Return (X, Y) of the center of cell containing provided text 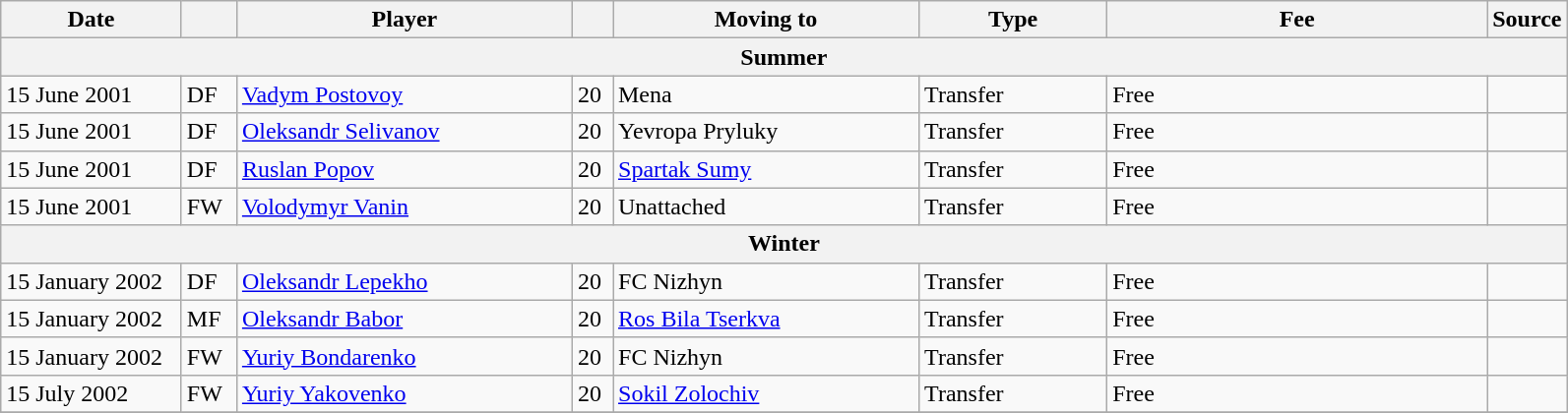
Unattached (766, 206)
Yevropa Pryluky (766, 132)
Oleksandr Selivanov (404, 132)
Sokil Zolochiv (766, 393)
Yuriy Bondarenko (404, 356)
Fee (1297, 20)
Player (404, 20)
Ruslan Popov (404, 169)
MF (209, 319)
Oleksandr Babor (404, 319)
Yuriy Yakovenko (404, 393)
Source (1528, 20)
Mena (766, 94)
Type (1014, 20)
Ros Bila Tserkva (766, 319)
Moving to (766, 20)
Vadym Postovoy (404, 94)
15 July 2002 (92, 393)
Date (92, 20)
Winter (784, 244)
Summer (784, 57)
Oleksandr Lepekho (404, 281)
Volodymyr Vanin (404, 206)
Spartak Sumy (766, 169)
